For the text-containing cell, return its midpoint in (x, y) coordinate format. 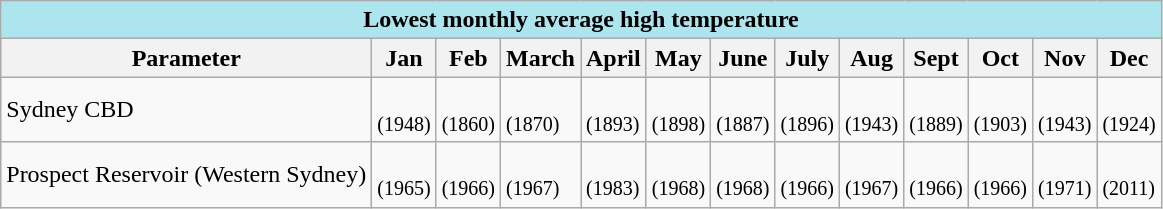
Oct (1000, 58)
(1870) (541, 110)
(1965) (404, 174)
Jan (404, 58)
May (678, 58)
Lowest monthly average high temperature (582, 20)
Feb (468, 58)
Sept (936, 58)
(1971) (1065, 174)
Nov (1065, 58)
March (541, 58)
July (807, 58)
Dec (1129, 58)
Parameter (186, 58)
(1893) (613, 110)
Aug (871, 58)
(1903) (1000, 110)
(1896) (807, 110)
June (743, 58)
April (613, 58)
(2011) (1129, 174)
(1898) (678, 110)
(1889) (936, 110)
(1860) (468, 110)
Sydney CBD (186, 110)
(1948) (404, 110)
(1887) (743, 110)
(1924) (1129, 110)
Prospect Reservoir (Western Sydney) (186, 174)
(1983) (613, 174)
